Pinpoint the cell where the given text exists, returning its [x, y] midpoint coordinate. 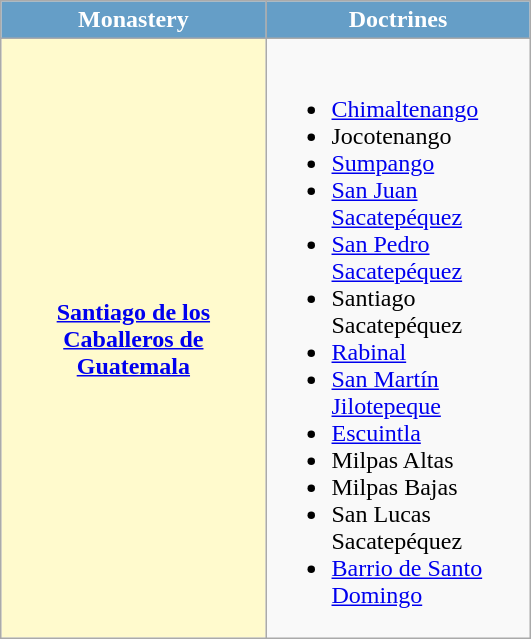
Monastery [134, 20]
Doctrines [398, 20]
Santiago de los Caballeros de Guatemala [134, 338]
